Identify which cell holds the provided text, then report its (x, y) central coordinate. 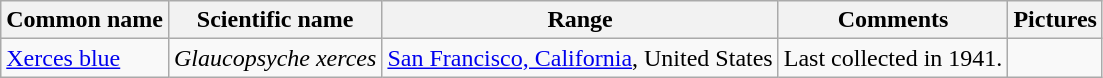
Scientific name (274, 20)
Xerces blue (85, 58)
Comments (893, 20)
San Francisco, California, United States (580, 58)
Pictures (1056, 20)
Common name (85, 20)
Glaucopsyche xerces (274, 58)
Last collected in 1941. (893, 58)
Range (580, 20)
